Identify which cell holds the provided text, then report its (x, y) central coordinate. 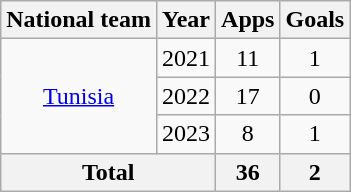
Total (108, 172)
Goals (315, 20)
11 (248, 58)
2 (315, 172)
17 (248, 96)
2021 (186, 58)
2023 (186, 134)
Tunisia (79, 96)
8 (248, 134)
36 (248, 172)
Year (186, 20)
2022 (186, 96)
National team (79, 20)
Apps (248, 20)
0 (315, 96)
